Capture the cell that displays the provided text and extract its (x, y) central coordinate. 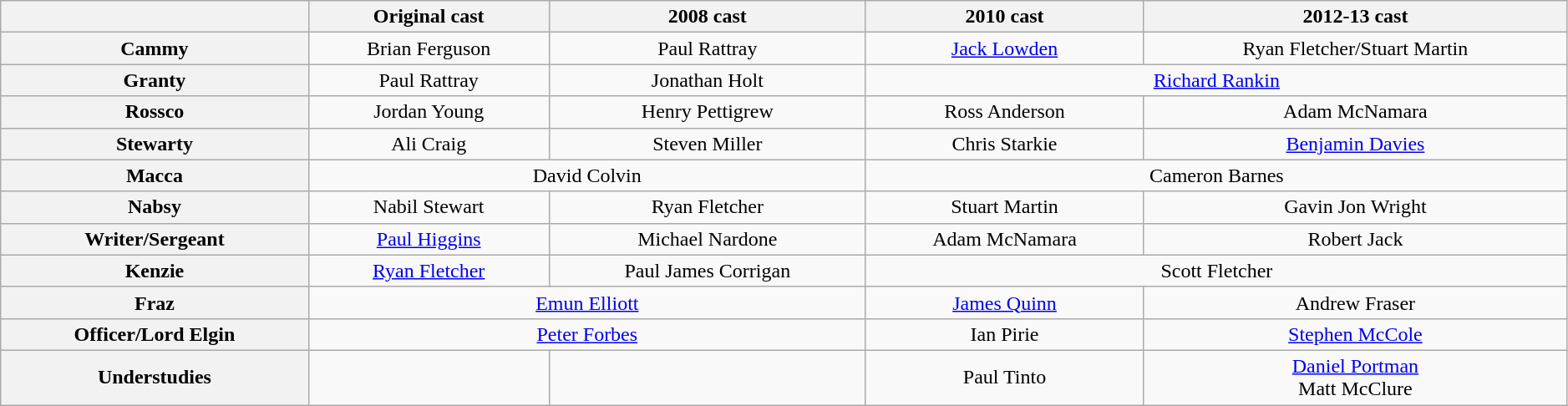
Rossco (155, 112)
Paul Higgins (429, 239)
Paul James Corrigan (707, 271)
Ross Anderson (1004, 112)
Stephen McCole (1356, 334)
2010 cast (1004, 17)
Ryan Fletcher/Stuart Martin (1356, 48)
Gavin Jon Wright (1356, 207)
Daniel PortmanMatt McClure (1356, 378)
Emun Elliott (586, 302)
Understudies (155, 378)
Officer/Lord Elgin (155, 334)
Jordan Young (429, 112)
Fraz (155, 302)
Andrew Fraser (1356, 302)
Jack Lowden (1004, 48)
Henry Pettigrew (707, 112)
Macca (155, 175)
Cameron Barnes (1216, 175)
Steven Miller (707, 144)
Granty (155, 80)
David Colvin (586, 175)
Nabil Stewart (429, 207)
Kenzie (155, 271)
Ali Craig (429, 144)
Cammy (155, 48)
Brian Ferguson (429, 48)
Peter Forbes (586, 334)
James Quinn (1004, 302)
2012-13 cast (1356, 17)
Writer/Sergeant (155, 239)
Ian Pirie (1004, 334)
Chris Starkie (1004, 144)
Benjamin Davies (1356, 144)
Jonathan Holt (707, 80)
Paul Tinto (1004, 378)
Scott Fletcher (1216, 271)
Stewarty (155, 144)
2008 cast (707, 17)
Nabsy (155, 207)
Stuart Martin (1004, 207)
Richard Rankin (1216, 80)
Original cast (429, 17)
Michael Nardone (707, 239)
Robert Jack (1356, 239)
